Return (x, y) of the center of cell containing provided text 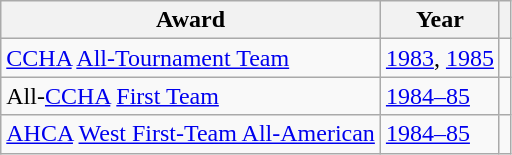
CCHA All-Tournament Team (191, 58)
AHCA West First-Team All-American (191, 134)
1983, 1985 (440, 58)
All-CCHA First Team (191, 96)
Year (440, 20)
Award (191, 20)
